Locate the cell with the specified text and output its [x, y] center coordinate. 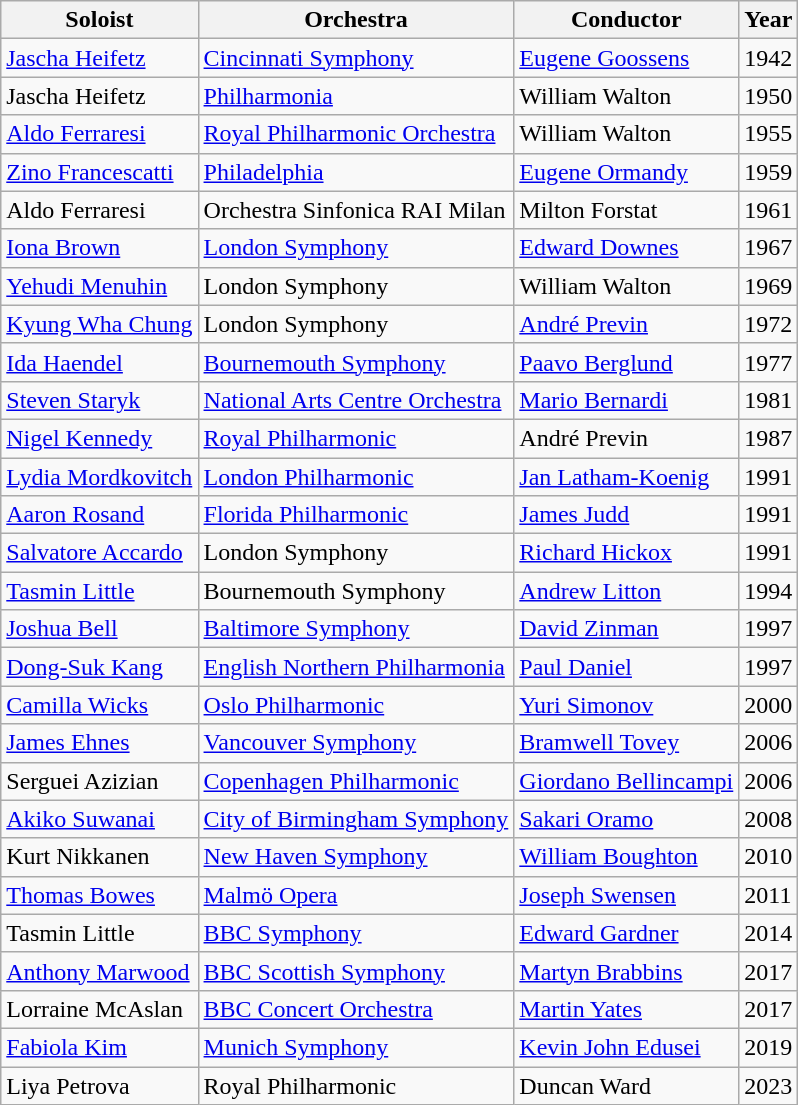
Martin Yates [626, 1009]
Lydia Mordkovitch [100, 477]
Serguei Azizian [100, 781]
Copenhagen Philharmonic [356, 781]
New Haven Symphony [356, 857]
English Northern Philharmonia [356, 667]
James Judd [626, 515]
Philharmonia [356, 96]
1955 [768, 134]
1969 [768, 286]
Royal Philharmonic Orchestra [356, 134]
1981 [768, 400]
Malmö Opera [356, 895]
Yuri Simonov [626, 705]
Yehudi Menuhin [100, 286]
Kurt Nikkanen [100, 857]
Soloist [100, 20]
Salvatore Accardo [100, 553]
Edward Gardner [626, 933]
2019 [768, 1047]
Eugene Goossens [626, 58]
2011 [768, 895]
Camilla Wicks [100, 705]
Fabiola Kim [100, 1047]
Kevin John Edusei [626, 1047]
Paavo Berglund [626, 362]
BBC Scottish Symphony [356, 971]
2008 [768, 819]
Sakari Oramo [626, 819]
Zino Francescatti [100, 172]
William Boughton [626, 857]
Richard Hickox [626, 553]
National Arts Centre Orchestra [356, 400]
Andrew Litton [626, 591]
2023 [768, 1085]
Kyung Wha Chung [100, 324]
London Philharmonic [356, 477]
1959 [768, 172]
Vancouver Symphony [356, 743]
Nigel Kennedy [100, 438]
BBC Concert Orchestra [356, 1009]
James Ehnes [100, 743]
2014 [768, 933]
2010 [768, 857]
Year [768, 20]
Dong-Suk Kang [100, 667]
Steven Staryk [100, 400]
Bramwell Tovey [626, 743]
1967 [768, 248]
1987 [768, 438]
Jan Latham-Koenig [626, 477]
1961 [768, 210]
Ida Haendel [100, 362]
BBC Symphony [356, 933]
Baltimore Symphony [356, 629]
Joseph Swensen [626, 895]
Duncan Ward [626, 1085]
Liya Petrova [100, 1085]
Philadelphia [356, 172]
Cincinnati Symphony [356, 58]
Akiko Suwanai [100, 819]
City of Birmingham Symphony [356, 819]
Oslo Philharmonic [356, 705]
Paul Daniel [626, 667]
Joshua Bell [100, 629]
Orchestra [356, 20]
Conductor [626, 20]
1942 [768, 58]
2000 [768, 705]
Anthony Marwood [100, 971]
Aaron Rosand [100, 515]
Milton Forstat [626, 210]
Iona Brown [100, 248]
1972 [768, 324]
1950 [768, 96]
Mario Bernardi [626, 400]
Martyn Brabbins [626, 971]
Lorraine McAslan [100, 1009]
1994 [768, 591]
Florida Philharmonic [356, 515]
Thomas Bowes [100, 895]
David Zinman [626, 629]
Edward Downes [626, 248]
1977 [768, 362]
Giordano Bellincampi [626, 781]
Orchestra Sinfonica RAI Milan [356, 210]
Munich Symphony [356, 1047]
Eugene Ormandy [626, 172]
